From the cell containing the given text, extract its center point as [x, y] coordinate. 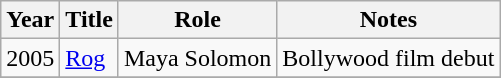
Bollywood film debut [388, 58]
Title [90, 20]
Notes [388, 20]
Maya Solomon [197, 58]
2005 [30, 58]
Year [30, 20]
Role [197, 20]
Rog [90, 58]
